Pinpoint the cell where the given text exists, returning its (X, Y) midpoint coordinate. 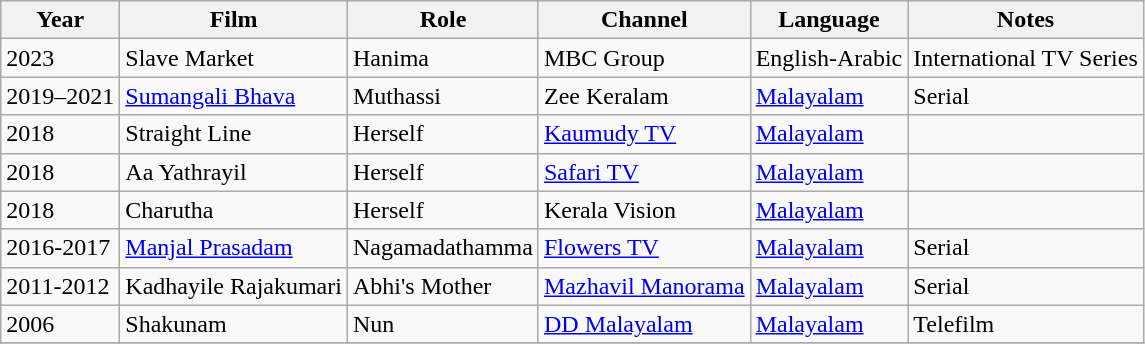
Kaumudy TV (644, 134)
2006 (60, 324)
Charutha (234, 210)
Channel (644, 20)
Telefilm (1026, 324)
Shakunam (234, 324)
Nagamadathamma (442, 248)
Aa Yathrayil (234, 172)
Nun (442, 324)
Year (60, 20)
Abhi's Mother (442, 286)
Hanima (442, 58)
Straight Line (234, 134)
Flowers TV (644, 248)
Notes (1026, 20)
Zee Keralam (644, 96)
Role (442, 20)
Manjal Prasadam (234, 248)
Language (829, 20)
2023 (60, 58)
Slave Market (234, 58)
Sumangali Bhava (234, 96)
English-Arabic (829, 58)
2011-2012 (60, 286)
Mazhavil Manorama (644, 286)
2016-2017 (60, 248)
MBC Group (644, 58)
DD Malayalam (644, 324)
2019–2021 (60, 96)
International TV Series (1026, 58)
Safari TV (644, 172)
Muthassi (442, 96)
Kadhayile Rajakumari (234, 286)
Film (234, 20)
Kerala Vision (644, 210)
